For the text-containing cell, return its midpoint in [x, y] coordinate format. 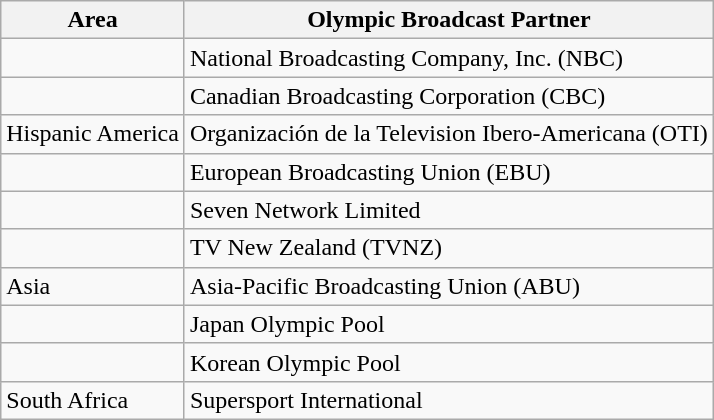
Asia [93, 286]
Canadian Broadcasting Corporation (CBC) [448, 96]
Supersport International [448, 400]
Hispanic America [93, 134]
Japan Olympic Pool [448, 324]
TV New Zealand (TVNZ) [448, 248]
European Broadcasting Union (EBU) [448, 172]
Olympic Broadcast Partner [448, 20]
South Africa [93, 400]
National Broadcasting Company, Inc. (NBC) [448, 58]
Area [93, 20]
Asia-Pacific Broadcasting Union (ABU) [448, 286]
Organización de la Television Ibero-Americana (OTI) [448, 134]
Korean Olympic Pool [448, 362]
Seven Network Limited [448, 210]
